Capture the cell that displays the provided text and extract its (x, y) central coordinate. 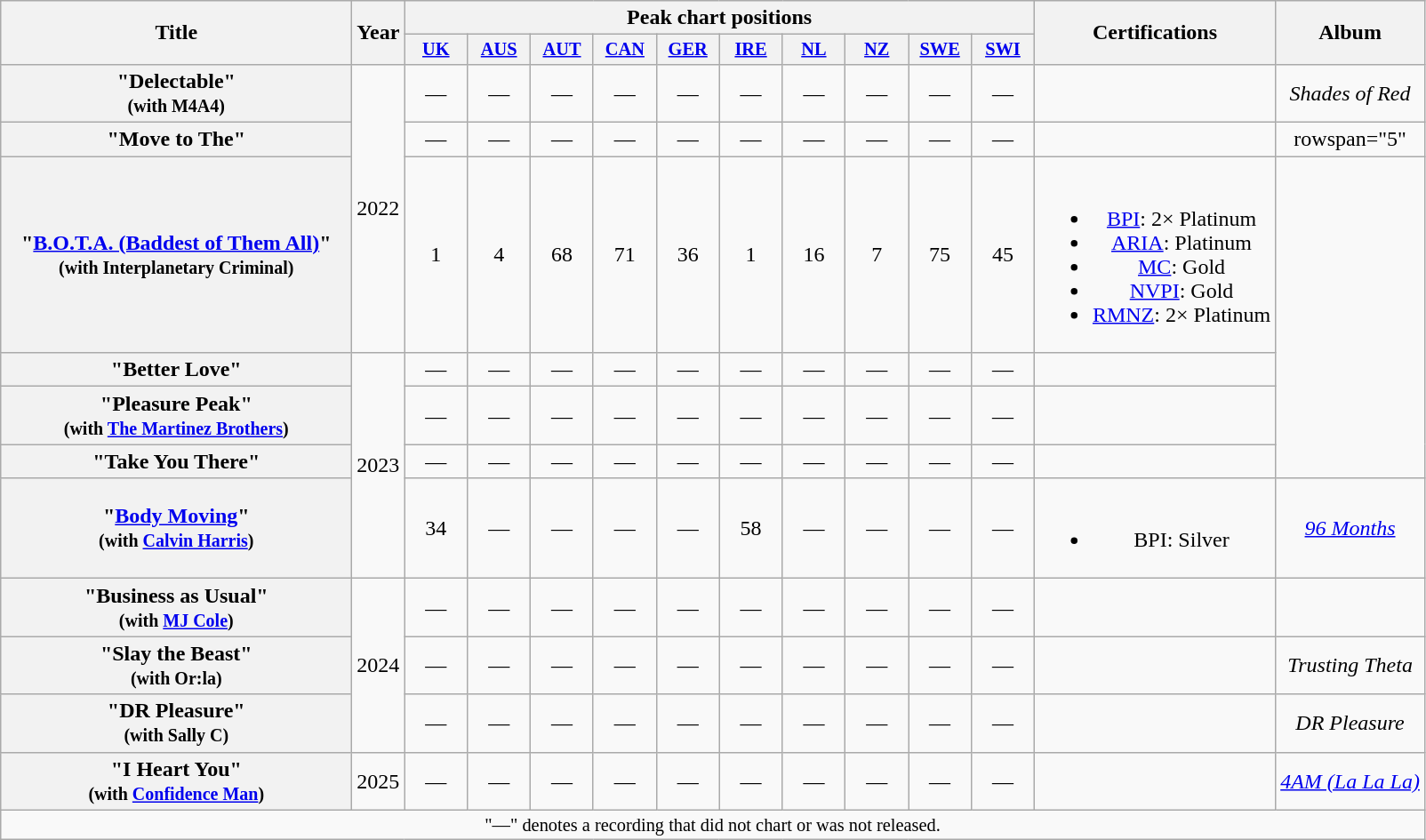
NZ (877, 50)
"Delectable"(with M4A4) (176, 92)
96 Months (1350, 528)
68 (562, 254)
AUT (562, 50)
AUS (500, 50)
Shades of Red (1350, 92)
2024 (379, 665)
2025 (379, 780)
GER (688, 50)
"Take You There" (176, 461)
71 (624, 254)
2023 (379, 466)
"Better Love" (176, 370)
Peak chart positions (720, 18)
16 (814, 254)
"Body Moving" (with Calvin Harris) (176, 528)
4AM (La La La) (1350, 780)
"Slay the Beast" (with Or:la) (176, 665)
Year (379, 33)
"B.O.T.A. (Baddest of Them All)"(with Interplanetary Criminal) (176, 254)
Title (176, 33)
Certifications (1154, 33)
7 (877, 254)
IRE (750, 50)
"—" denotes a recording that did not chart or was not released. (713, 825)
SWI (1003, 50)
DR Pleasure (1350, 724)
45 (1003, 254)
"Pleasure Peak" (with The Martinez Brothers) (176, 416)
4 (500, 254)
Album (1350, 33)
rowspan="5" (1350, 140)
"Business as Usual" (with MJ Cole) (176, 608)
NL (814, 50)
BPI: 2× PlatinumARIA: PlatinumMC: GoldNVPI: GoldRMNZ: 2× Platinum (1154, 254)
"I Heart You" (with Confidence Man) (176, 780)
SWE (941, 50)
UK (436, 50)
34 (436, 528)
"Move to The" (176, 140)
Trusting Theta (1350, 665)
BPI: Silver (1154, 528)
CAN (624, 50)
58 (750, 528)
75 (941, 254)
2022 (379, 208)
36 (688, 254)
"DR Pleasure" (with Sally C) (176, 724)
